Detect which cell encompasses the target text, then output its [X, Y] center coordinate. 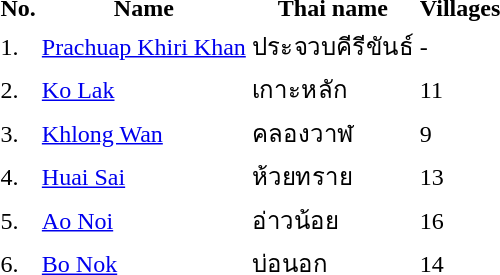
คลองวาฬ [332, 133]
เกาะหลัก [332, 90]
อ่าวน้อย [332, 220]
ห้วยทราย [332, 176]
Khlong Wan [144, 133]
Ao Noi [144, 220]
Prachuap Khiri Khan [144, 46]
Ko Lak [144, 90]
ประจวบคีรีขันธ์ [332, 46]
Huai Sai [144, 176]
